Pinpoint the cell where the given text exists, returning its (X, Y) midpoint coordinate. 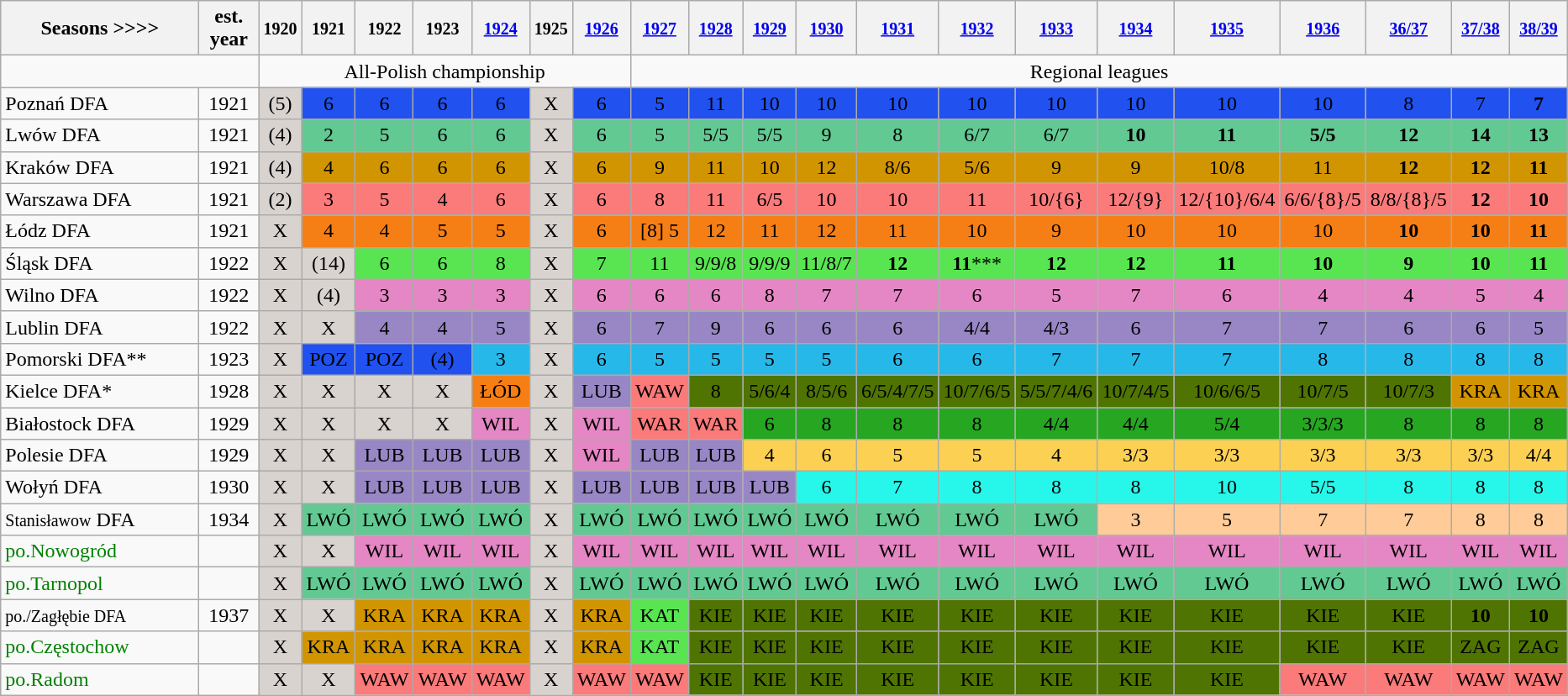
Wilno DFA (100, 295)
1935 (1227, 29)
(2) (281, 199)
4/3 (1056, 327)
Lublin DFA (100, 327)
1937 (229, 615)
(14) (329, 263)
ŁÓD (501, 391)
1924 (501, 29)
po./Zagłębie DFA (100, 615)
[8] 5 (659, 231)
Kielce DFA* (100, 391)
(5) (281, 103)
10/8 (1227, 167)
Polesie DFA (100, 456)
1920 (281, 29)
Regional leagues (1099, 71)
po.Częstochow (100, 647)
9/9/8 (715, 263)
1931 (897, 29)
Śląsk DFA (100, 263)
est. year (229, 29)
10/7/3 (1408, 391)
13 (1538, 135)
All-Polish championship (445, 71)
11*** (976, 263)
10/{6} (1056, 199)
6/5/4/7/5 (897, 391)
po.Nowogród (100, 551)
38/39 (1538, 29)
1926 (602, 29)
Białostock DFA (100, 423)
5/6/4 (770, 391)
12/{10}/6/4 (1227, 199)
9/9/9 (770, 263)
6/6/{8}/5 (1323, 199)
6/5 (770, 199)
8/8/{8}/5 (1408, 199)
Lwów DFA (100, 135)
36/37 (1408, 29)
po.Radom (100, 679)
5/6 (976, 167)
Wołyń DFA (100, 488)
10/7/4/5 (1136, 391)
8/6 (897, 167)
1925 (551, 29)
3/3/3 (1323, 423)
Łódz DFA (100, 231)
10/7/6/5 (976, 391)
2 (329, 135)
Stanisławow DFA (100, 519)
Seasons >>>> (100, 29)
10/7/5 (1323, 391)
1933 (1056, 29)
Pomorski DFA** (100, 359)
37/38 (1481, 29)
11/8/7 (827, 263)
1927 (659, 29)
5/5/7/4/6 (1056, 391)
12/{9} (1136, 199)
5/4 (1227, 423)
1936 (1323, 29)
Warszawa DFA (100, 199)
Kraków DFA (100, 167)
1932 (976, 29)
14 (1481, 135)
8/5/6 (827, 391)
10/6/6/5 (1227, 391)
po.Tarnopol (100, 583)
Poznań DFA (100, 103)
